From the cell containing the given text, extract its center point as [x, y] coordinate. 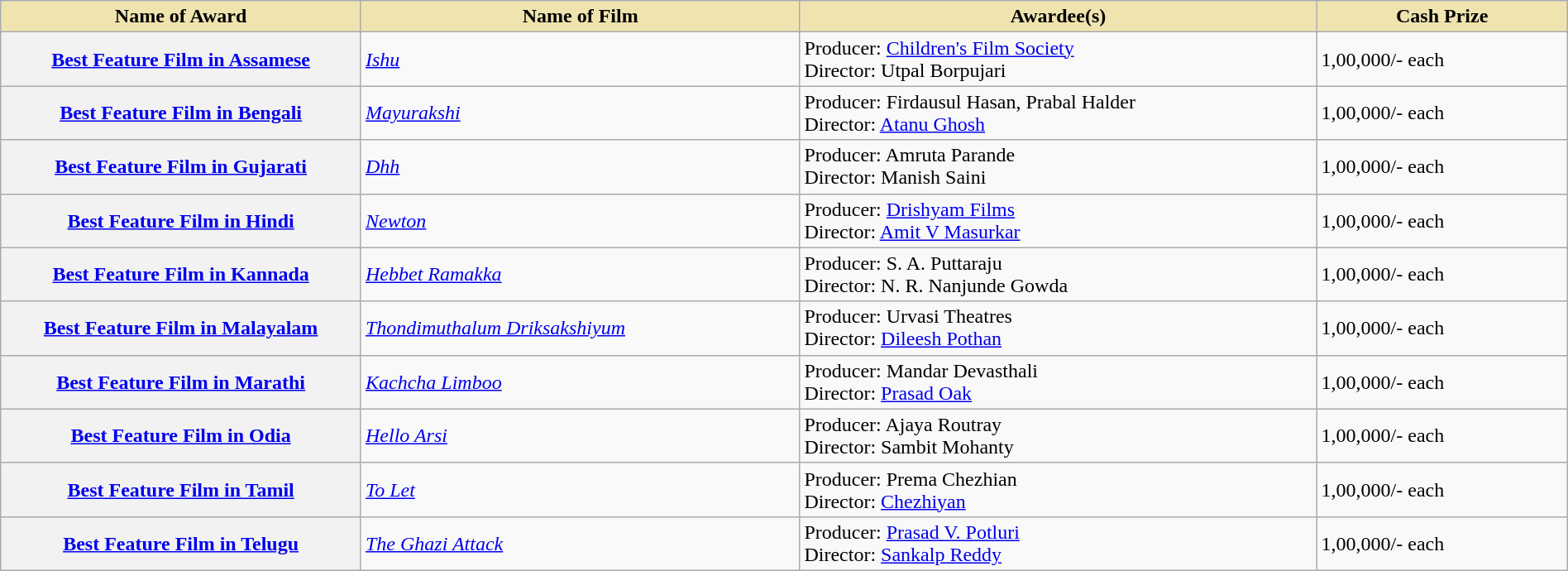
Awardee(s) [1059, 17]
Producer: Urvasi TheatresDirector: Dileesh Pothan [1059, 328]
Producer: Amruta ParandeDirector: Manish Saini [1059, 167]
Producer: Prasad V. PotluriDirector: Sankalp Reddy [1059, 543]
Best Feature Film in Bengali [181, 113]
Best Feature Film in Tamil [181, 490]
Hebbet Ramakka [580, 275]
Kachcha Limboo [580, 382]
Newton [580, 220]
Best Feature Film in Telugu [181, 543]
Name of Film [580, 17]
To Let [580, 490]
Best Feature Film in Odia [181, 435]
Dhh [580, 167]
Producer: Ajaya Routray Director: Sambit Mohanty [1059, 435]
Best Feature Film in Hindi [181, 220]
Producer: Drishyam FilmsDirector: Amit V Masurkar [1059, 220]
Best Feature Film in Kannada [181, 275]
Best Feature Film in Gujarati [181, 167]
Best Feature Film in Marathi [181, 382]
Producer: Mandar DevasthaliDirector: Prasad Oak [1059, 382]
Best Feature Film in Assamese [181, 60]
Hello Arsi [580, 435]
Producer: Prema ChezhianDirector: Chezhiyan [1059, 490]
Producer: S. A. PuttarajuDirector: N. R. Nanjunde Gowda [1059, 275]
Cash Prize [1442, 17]
Name of Award [181, 17]
Producer: Children's Film SocietyDirector: Utpal Borpujari [1059, 60]
The Ghazi Attack [580, 543]
Ishu [580, 60]
Best Feature Film in Malayalam [181, 328]
Thondimuthalum Driksakshiyum [580, 328]
Mayurakshi [580, 113]
Producer: Firdausul Hasan, Prabal HalderDirector: Atanu Ghosh [1059, 113]
